Search for the cell housing the specified text and yield its (x, y) center coordinate. 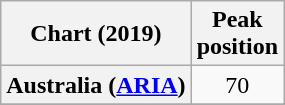
Australia (ARIA) (96, 85)
Peakposition (237, 34)
70 (237, 85)
Chart (2019) (96, 34)
